Detect which cell encompasses the target text, then output its [X, Y] center coordinate. 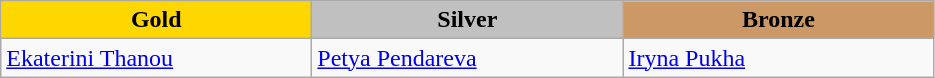
Silver [468, 20]
Bronze [778, 20]
Iryna Pukha [778, 58]
Petya Pendareva [468, 58]
Gold [156, 20]
Ekaterini Thanou [156, 58]
